Output the [X, Y] coordinate of the center of the cell containing the given text.  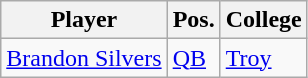
Pos. [194, 20]
Brandon Silvers [84, 58]
Troy [264, 58]
QB [194, 58]
College [264, 20]
Player [84, 20]
